Scan for the cell matching the given text and deliver its [x, y] coordinate at center. 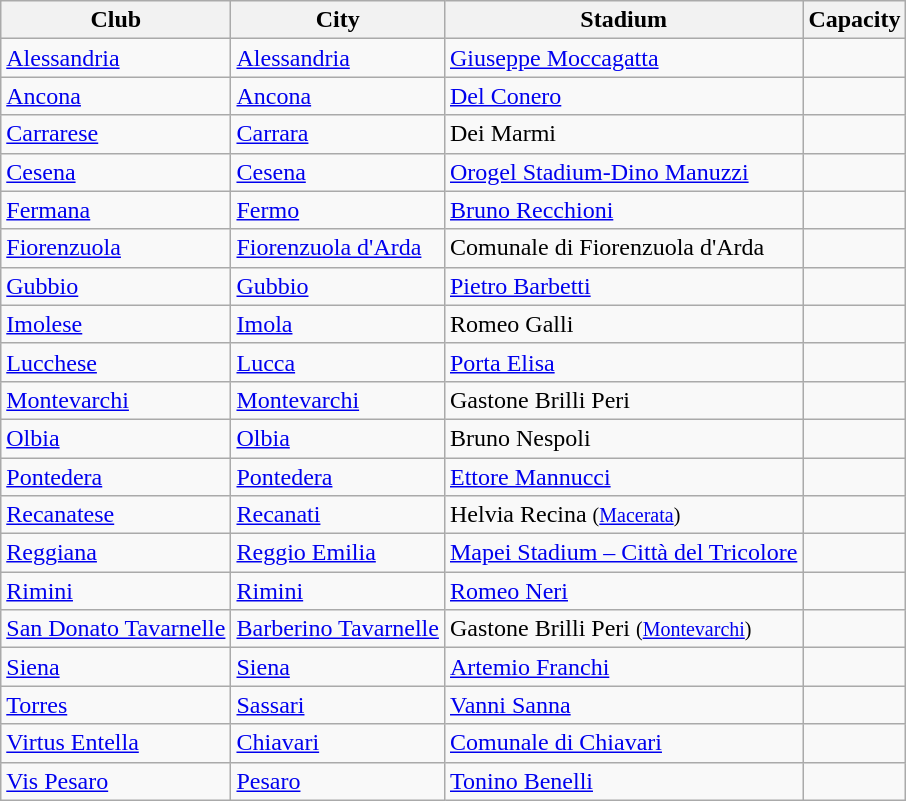
Del Conero [623, 96]
Mapei Stadium – Città del Tricolore [623, 553]
Imola [338, 324]
Bruno Nespoli [623, 438]
Romeo Galli [623, 324]
Reggio Emilia [338, 553]
Artemio Franchi [623, 667]
Chiavari [338, 743]
Vis Pesaro [116, 781]
Dei Marmi [623, 134]
Romeo Neri [623, 591]
Fermana [116, 210]
Torres [116, 705]
Gastone Brilli Peri [623, 400]
Sassari [338, 705]
Vanni Sanna [623, 705]
Fermo [338, 210]
Carrara [338, 134]
Fiorenzuola [116, 248]
Giuseppe Moccagatta [623, 58]
Lucchese [116, 362]
Fiorenzuola d'Arda [338, 248]
Tonino Benelli [623, 781]
San Donato Tavarnelle [116, 629]
Helvia Recina (Macerata) [623, 515]
Lucca [338, 362]
Comunale di Chiavari [623, 743]
Bruno Recchioni [623, 210]
Imolese [116, 324]
Reggiana [116, 553]
Orogel Stadium-Dino Manuzzi [623, 172]
Capacity [854, 20]
Ettore Mannucci [623, 477]
Recanatese [116, 515]
Barberino Tavarnelle [338, 629]
Stadium [623, 20]
Carrarese [116, 134]
Club [116, 20]
Recanati [338, 515]
Comunale di Fiorenzuola d'Arda [623, 248]
Porta Elisa [623, 362]
Pietro Barbetti [623, 286]
City [338, 20]
Gastone Brilli Peri (Montevarchi) [623, 629]
Virtus Entella [116, 743]
Pesaro [338, 781]
